For the text-containing cell, return its midpoint in (X, Y) coordinate format. 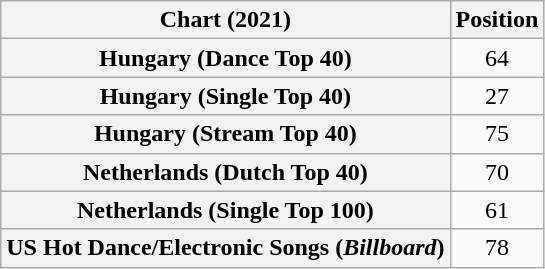
78 (497, 248)
Hungary (Stream Top 40) (226, 134)
US Hot Dance/Electronic Songs (Billboard) (226, 248)
Netherlands (Single Top 100) (226, 210)
70 (497, 172)
Netherlands (Dutch Top 40) (226, 172)
64 (497, 58)
61 (497, 210)
Hungary (Single Top 40) (226, 96)
Chart (2021) (226, 20)
75 (497, 134)
Hungary (Dance Top 40) (226, 58)
Position (497, 20)
27 (497, 96)
